Return (x, y) of the center of cell containing provided text 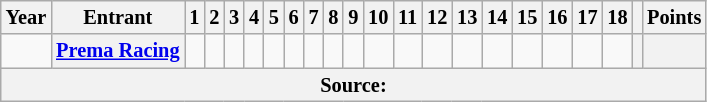
7 (314, 17)
6 (294, 17)
2 (214, 17)
18 (617, 17)
3 (234, 17)
15 (527, 17)
Year (26, 17)
Entrant (118, 17)
16 (557, 17)
14 (497, 17)
5 (274, 17)
Source: (354, 85)
9 (353, 17)
1 (194, 17)
Prema Racing (118, 51)
13 (467, 17)
12 (437, 17)
11 (408, 17)
Points (674, 17)
4 (254, 17)
8 (333, 17)
10 (378, 17)
17 (587, 17)
